For the text-containing cell, return its midpoint in (X, Y) coordinate format. 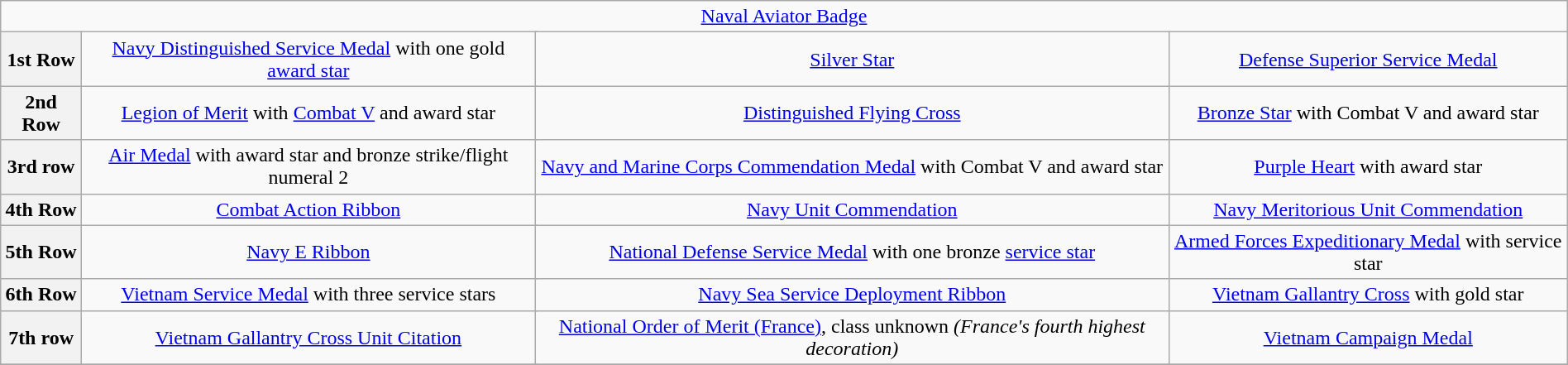
Navy Sea Service Deployment Ribbon (852, 295)
Navy Unit Commendation (852, 209)
Silver Star (852, 60)
Vietnam Service Medal with three service stars (308, 295)
6th Row (41, 295)
Vietnam Gallantry Cross Unit Citation (308, 338)
4th Row (41, 209)
Navy Meritorious Unit Commendation (1368, 209)
Navy Distinguished Service Medal with one gold award star (308, 60)
2nd Row (41, 113)
Naval Aviator Badge (784, 17)
Armed Forces Expeditionary Medal with service star (1368, 252)
Combat Action Ribbon (308, 209)
Bronze Star with Combat V and award star (1368, 113)
Legion of Merit with Combat V and award star (308, 113)
7th row (41, 338)
Purple Heart with award star (1368, 167)
Vietnam Campaign Medal (1368, 338)
5th Row (41, 252)
Vietnam Gallantry Cross with gold star (1368, 295)
Defense Superior Service Medal (1368, 60)
Navy and Marine Corps Commendation Medal with Combat V and award star (852, 167)
1st Row (41, 60)
Navy E Ribbon (308, 252)
Air Medal with award star and bronze strike/flight numeral 2 (308, 167)
National Order of Merit (France), class unknown (France's fourth highest decoration) (852, 338)
Distinguished Flying Cross (852, 113)
3rd row (41, 167)
National Defense Service Medal with one bronze service star (852, 252)
